Pinpoint the cell where the given text exists, returning its [X, Y] midpoint coordinate. 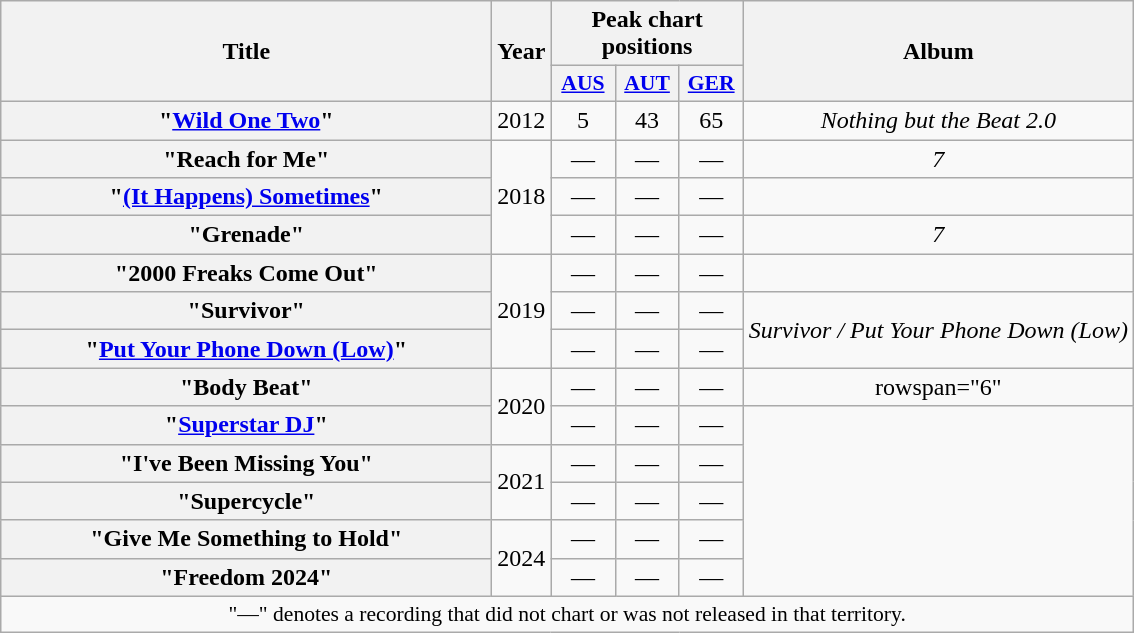
2012 [522, 120]
"Reach for Me" [246, 159]
"Supercycle" [246, 501]
Album [938, 52]
Nothing but the Beat 2.0 [938, 120]
GER [711, 84]
"—" denotes a recording that did not chart or was not released in that territory. [568, 614]
Year [522, 52]
"Wild One Two" [246, 120]
"Grenade" [246, 235]
"Superstar DJ" [246, 425]
5 [583, 120]
"Put Your Phone Down (Low)" [246, 349]
"Survivor" [246, 311]
2020 [522, 406]
rowspan="6" [938, 387]
AUT [647, 84]
43 [647, 120]
2018 [522, 197]
Title [246, 52]
2024 [522, 558]
2021 [522, 482]
"(It Happens) Sometimes" [246, 197]
"Give Me Something to Hold" [246, 539]
Peak chart positions [647, 34]
"Body Beat" [246, 387]
2019 [522, 311]
AUS [583, 84]
65 [711, 120]
"2000 Freaks Come Out" [246, 273]
Survivor / Put Your Phone Down (Low) [938, 330]
"Freedom 2024" [246, 577]
"I've Been Missing You" [246, 463]
